Scan for the cell matching the given text and deliver its (X, Y) coordinate at center. 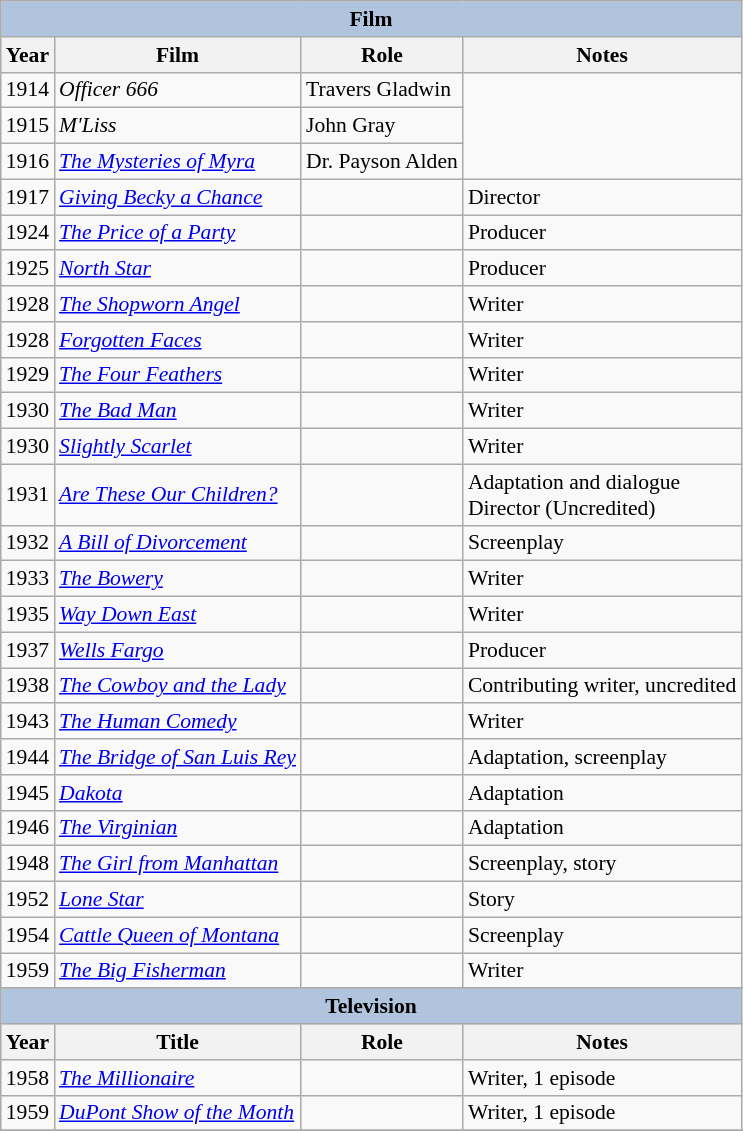
Forgotten Faces (178, 340)
1938 (28, 686)
John Gray (382, 126)
The Human Comedy (178, 722)
Title (178, 1042)
1944 (28, 757)
Dr. Payson Alden (382, 162)
Slightly Scarlet (178, 447)
1952 (28, 900)
DuPont Show of the Month (178, 1113)
1958 (28, 1078)
M'Liss (178, 126)
The Bridge of San Luis Rey (178, 757)
1954 (28, 935)
The Girl from Manhattan (178, 864)
1931 (28, 494)
1915 (28, 126)
Way Down East (178, 615)
Travers Gladwin (382, 90)
The Price of a Party (178, 233)
Dakota (178, 793)
A Bill of Divorcement (178, 543)
1914 (28, 90)
The Virginian (178, 828)
1946 (28, 828)
Television (372, 1007)
Adaptation and dialogueDirector (Uncredited) (602, 494)
Director (602, 197)
Officer 666 (178, 90)
Cattle Queen of Montana (178, 935)
1943 (28, 722)
1937 (28, 650)
The Big Fisherman (178, 971)
1917 (28, 197)
The Shopworn Angel (178, 304)
1916 (28, 162)
Screenplay, story (602, 864)
The Four Feathers (178, 375)
Giving Becky a Chance (178, 197)
The Cowboy and the Lady (178, 686)
Are These Our Children? (178, 494)
The Bad Man (178, 411)
1933 (28, 579)
1935 (28, 615)
The Bowery (178, 579)
Lone Star (178, 900)
1929 (28, 375)
Contributing writer, uncredited (602, 686)
1948 (28, 864)
North Star (178, 269)
Wells Fargo (178, 650)
1945 (28, 793)
1932 (28, 543)
Story (602, 900)
The Millionaire (178, 1078)
The Mysteries of Myra (178, 162)
1925 (28, 269)
1924 (28, 233)
Adaptation, screenplay (602, 757)
